Find where the given text appears and provide that cell's center as (x, y) coordinate. 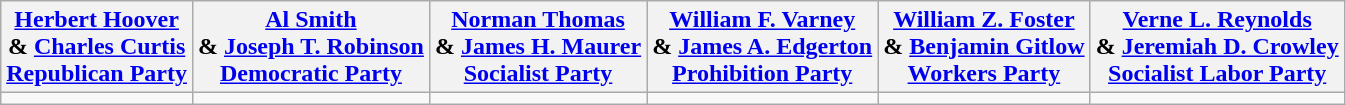
Verne L. Reynolds & Jeremiah D. CrowleySocialist Labor Party (1217, 47)
Norman Thomas & James H. MaurerSocialist Party (538, 47)
William Z. Foster & Benjamin GitlowWorkers Party (984, 47)
Al Smith & Joseph T. RobinsonDemocratic Party (310, 47)
William F. Varney & James A. EdgertonProhibition Party (762, 47)
Herbert Hoover & Charles CurtisRepublican Party (97, 47)
